Return the [x, y] coordinate for the center point of the cell that contains the specified text.  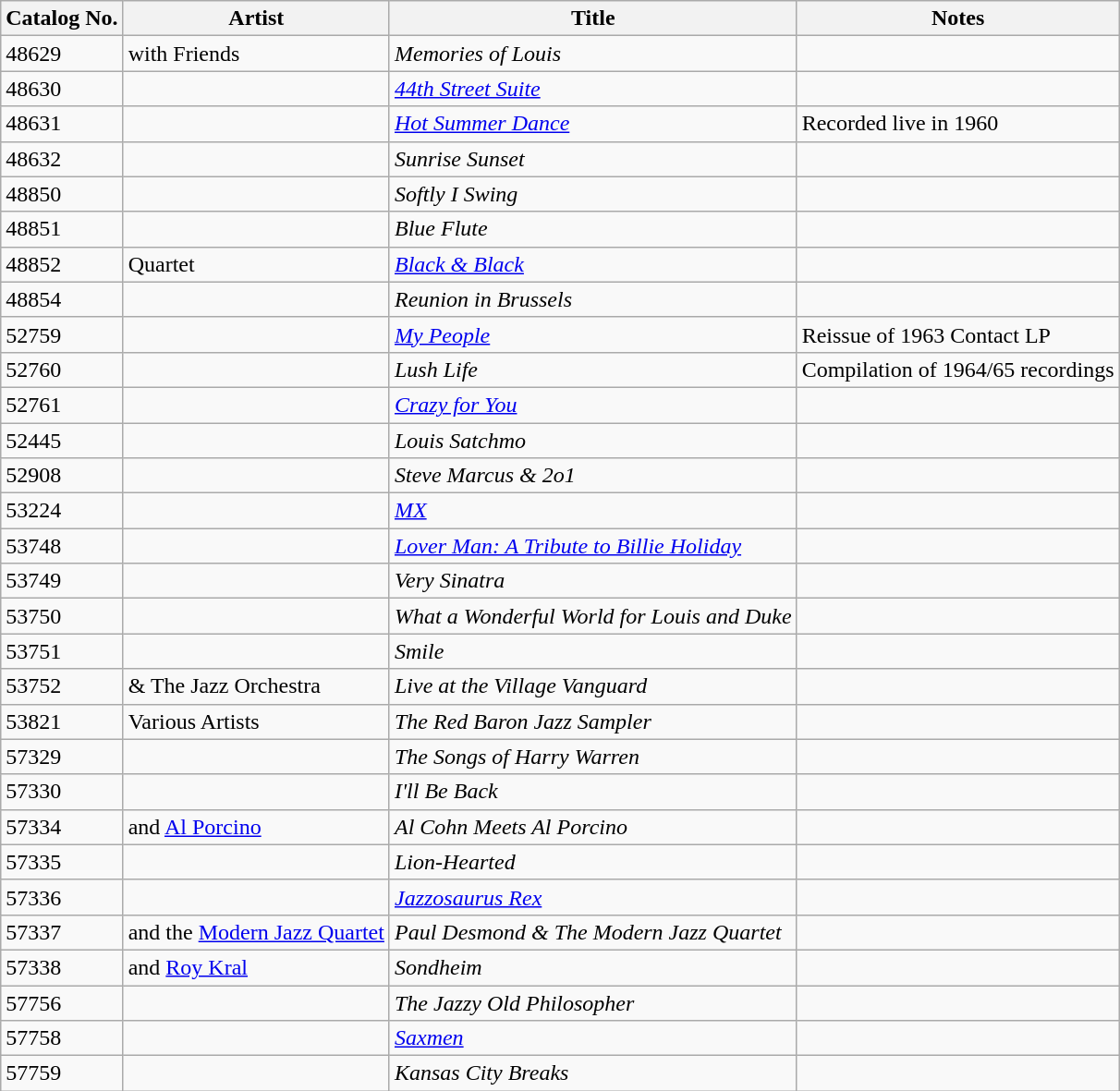
Al Cohn Meets Al Porcino [593, 827]
Reunion in Brussels [593, 299]
Notes [957, 18]
53751 [62, 651]
57756 [62, 1002]
52445 [62, 441]
Memories of Louis [593, 54]
The Songs of Harry Warren [593, 757]
53748 [62, 546]
Artist [256, 18]
MX [593, 511]
48850 [62, 194]
Catalog No. [62, 18]
48851 [62, 229]
52908 [62, 476]
Crazy for You [593, 405]
53749 [62, 581]
57329 [62, 757]
Title [593, 18]
Saxmen [593, 1038]
Reissue of 1963 Contact LP [957, 334]
Quartet [256, 264]
57337 [62, 932]
Kansas City Breaks [593, 1073]
52761 [62, 405]
& The Jazz Orchestra [256, 686]
Blue Flute [593, 229]
57330 [62, 792]
Live at the Village Vanguard [593, 686]
and the Modern Jazz Quartet [256, 932]
Various Artists [256, 721]
52759 [62, 334]
Lush Life [593, 370]
Compilation of 1964/65 recordings [957, 370]
I'll Be Back [593, 792]
57338 [62, 967]
57335 [62, 862]
52760 [62, 370]
The Red Baron Jazz Sampler [593, 721]
57334 [62, 827]
Very Sinatra [593, 581]
44th Street Suite [593, 89]
57336 [62, 897]
Lion-Hearted [593, 862]
57758 [62, 1038]
48629 [62, 54]
The Jazzy Old Philosopher [593, 1002]
Steve Marcus & 2o1 [593, 476]
and Roy Kral [256, 967]
Softly I Swing [593, 194]
and Al Porcino [256, 827]
Jazzosaurus Rex [593, 897]
Sondheim [593, 967]
48854 [62, 299]
53224 [62, 511]
48632 [62, 159]
Smile [593, 651]
My People [593, 334]
What a Wonderful World for Louis and Duke [593, 616]
Black & Black [593, 264]
53750 [62, 616]
with Friends [256, 54]
Lover Man: A Tribute to Billie Holiday [593, 546]
48631 [62, 124]
Paul Desmond & The Modern Jazz Quartet [593, 932]
53821 [62, 721]
48630 [62, 89]
48852 [62, 264]
Hot Summer Dance [593, 124]
53752 [62, 686]
Recorded live in 1960 [957, 124]
Sunrise Sunset [593, 159]
Louis Satchmo [593, 441]
57759 [62, 1073]
